Determine the (x, y) coordinate at the center of the cell enclosing the given text.  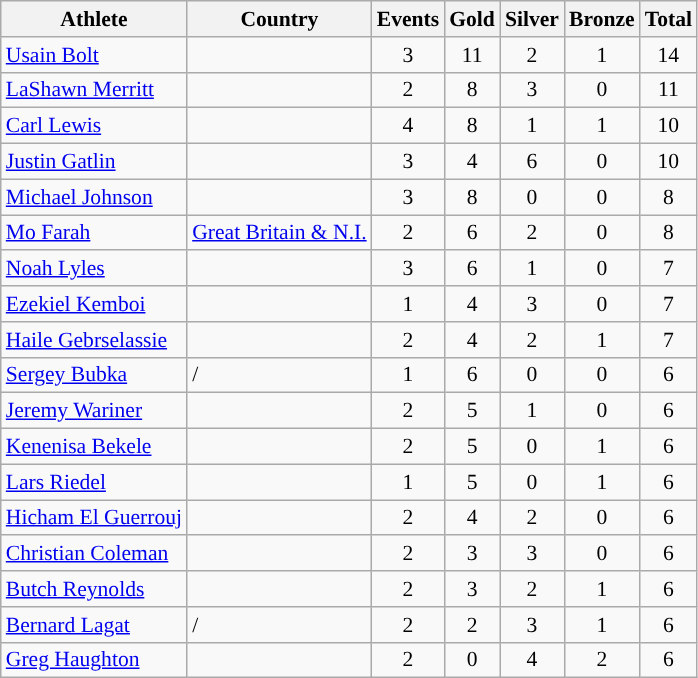
Total (668, 19)
Butch Reynolds (94, 589)
Usain Bolt (94, 55)
Michael Johnson (94, 197)
Gold (472, 19)
Sergey Bubka (94, 375)
Carl Lewis (94, 126)
Hicham El Guerrouj (94, 518)
Noah Lyles (94, 269)
Events (408, 19)
Ezekiel Kemboi (94, 304)
Bronze (602, 19)
Country (280, 19)
Silver (532, 19)
Greg Haughton (94, 660)
Bernard Lagat (94, 625)
Lars Riedel (94, 482)
Jeremy Wariner (94, 411)
Kenenisa Bekele (94, 447)
Haile Gebrselassie (94, 340)
Christian Coleman (94, 554)
14 (668, 55)
Great Britain & N.I. (280, 233)
Mo Farah (94, 233)
Justin Gatlin (94, 162)
Athlete (94, 19)
LaShawn Merritt (94, 90)
